Scan for the cell matching the given text and deliver its (x, y) coordinate at center. 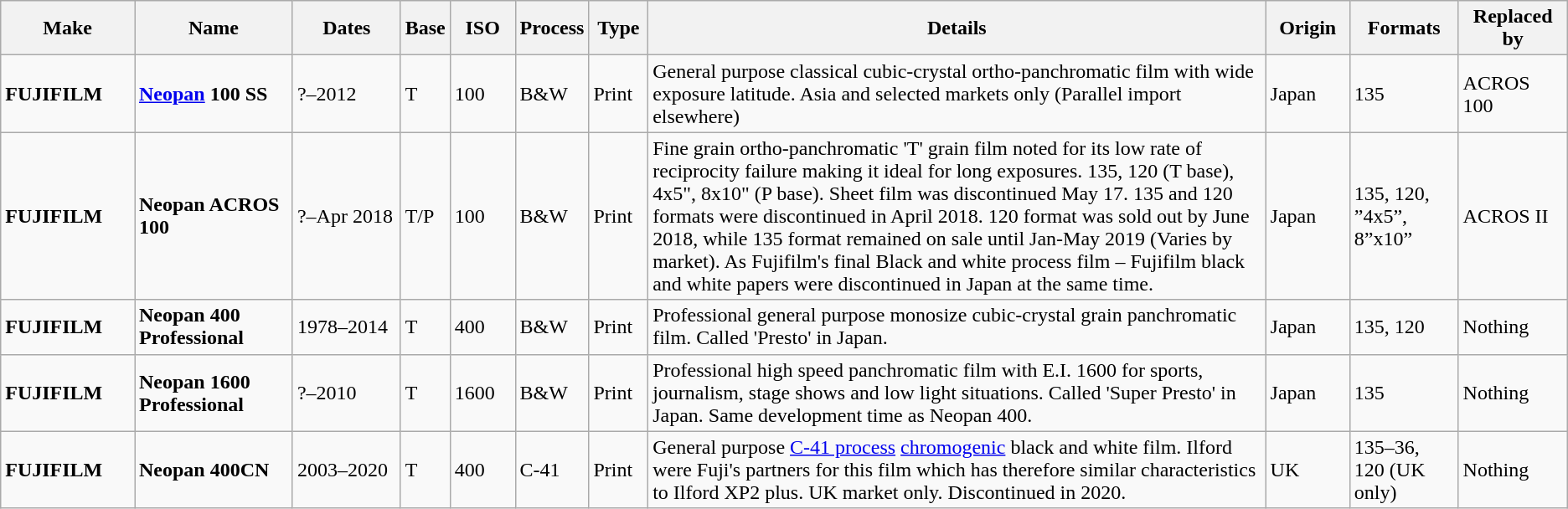
Replaced by (1513, 28)
?–2012 (347, 94)
135, 120 (1404, 326)
Process (552, 28)
Name (213, 28)
?–2010 (347, 393)
Neopan 100 SS (213, 94)
1978–2014 (347, 326)
Neopan ACROS 100 (213, 216)
Origin (1308, 28)
135, 120, ”4x5”, 8”x10” (1404, 216)
Formats (1404, 28)
2003–2020 (347, 470)
135–36, 120 (UK only) (1404, 470)
ACROS 100 (1513, 94)
UK (1308, 470)
Neopan 400 Professional (213, 326)
Details (957, 28)
Type (618, 28)
C-41 (552, 470)
T/P (426, 216)
Neopan 400CN (213, 470)
Neopan 1600 Professional (213, 393)
ACROS II (1513, 216)
Base (426, 28)
Professional general purpose monosize cubic-crystal grain panchromatic film. Called 'Presto' in Japan. (957, 326)
1600 (482, 393)
ISO (482, 28)
Dates (347, 28)
Make (68, 28)
?–Apr 2018 (347, 216)
